Pinpoint the cell where the given text exists, returning its [x, y] midpoint coordinate. 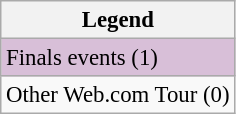
Finals events (1) [118, 58]
Legend [118, 20]
Other Web.com Tour (0) [118, 95]
